For the text-containing cell, return its midpoint in [x, y] coordinate format. 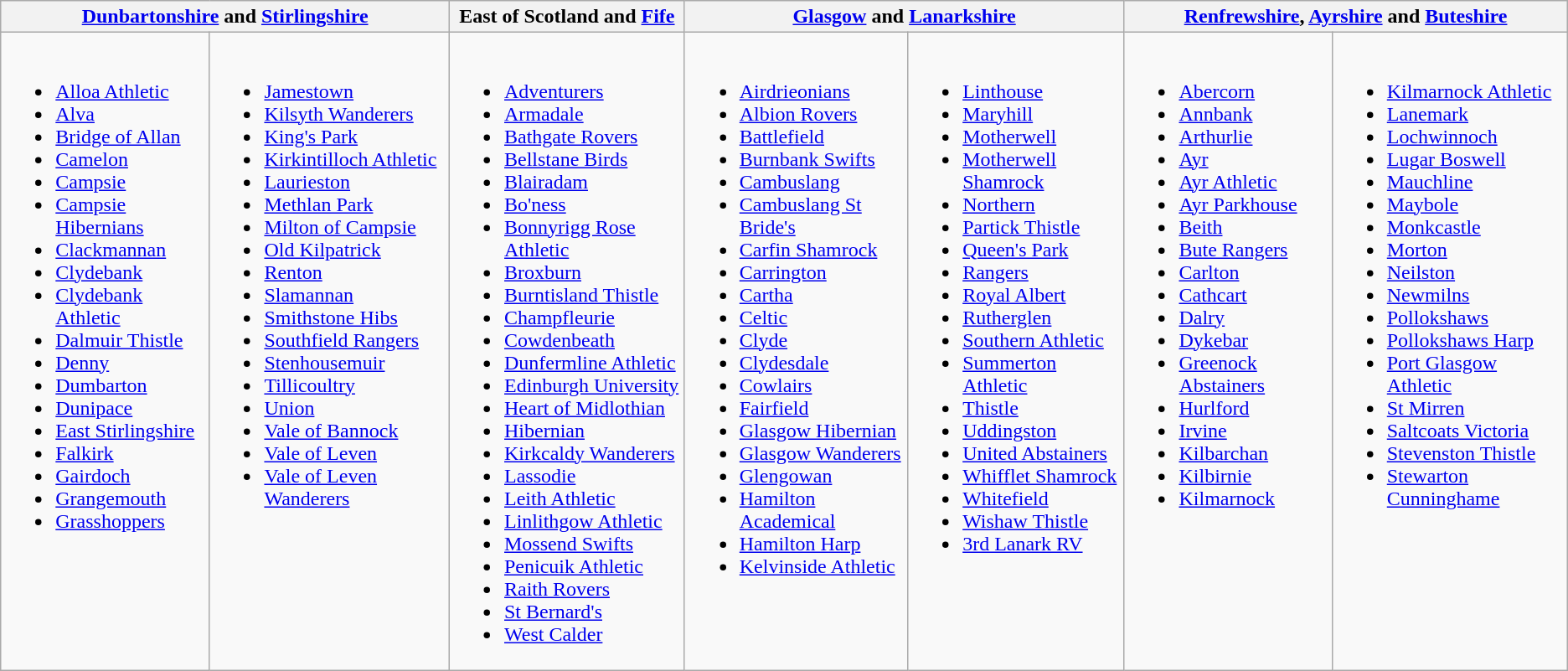
Glasgow and Lanarkshire [905, 17]
East of Scotland and Fife [566, 17]
Dunbartonshire and Stirlingshire [225, 17]
Renfrewshire, Ayrshire and Buteshire [1345, 17]
